Search for the cell housing the specified text and yield its [X, Y] center coordinate. 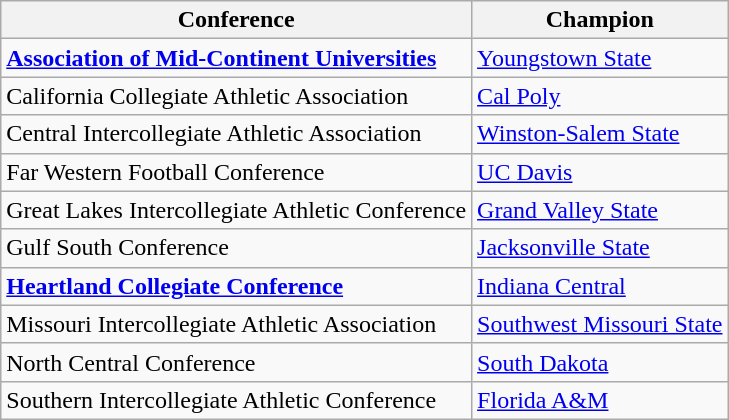
Association of Mid-Continent Universities [236, 58]
Youngstown State [600, 58]
Cal Poly [600, 96]
Southwest Missouri State [600, 324]
Champion [600, 20]
Far Western Football Conference [236, 172]
Gulf South Conference [236, 248]
Great Lakes Intercollegiate Athletic Conference [236, 210]
Jacksonville State [600, 248]
Grand Valley State [600, 210]
Central Intercollegiate Athletic Association [236, 134]
Winston-Salem State [600, 134]
Missouri Intercollegiate Athletic Association [236, 324]
Heartland Collegiate Conference [236, 286]
UC Davis [600, 172]
Indiana Central [600, 286]
South Dakota [600, 362]
Southern Intercollegiate Athletic Conference [236, 400]
North Central Conference [236, 362]
Florida A&M [600, 400]
California Collegiate Athletic Association [236, 96]
Conference [236, 20]
